Identify which cell holds the provided text, then report its (x, y) central coordinate. 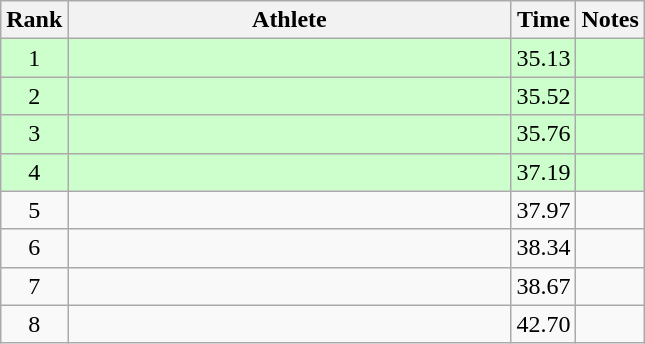
7 (34, 286)
4 (34, 172)
Time (544, 20)
38.34 (544, 248)
42.70 (544, 324)
38.67 (544, 286)
Notes (610, 20)
6 (34, 248)
Athlete (290, 20)
5 (34, 210)
1 (34, 58)
8 (34, 324)
35.76 (544, 134)
35.13 (544, 58)
37.97 (544, 210)
37.19 (544, 172)
35.52 (544, 96)
3 (34, 134)
Rank (34, 20)
2 (34, 96)
